From the cell containing the given text, extract its center point as (x, y) coordinate. 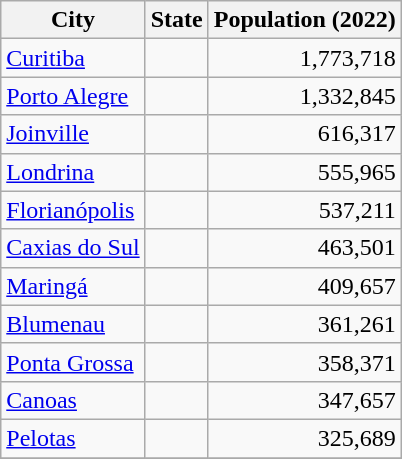
Londrina (73, 172)
Joinville (73, 134)
537,211 (304, 210)
358,371 (304, 362)
1,332,845 (304, 96)
347,657 (304, 400)
409,657 (304, 286)
361,261 (304, 324)
Blumenau (73, 324)
Curitiba (73, 58)
Pelotas (73, 438)
Maringá (73, 286)
Florianópolis (73, 210)
555,965 (304, 172)
Population (2022) (304, 20)
325,689 (304, 438)
Ponta Grossa (73, 362)
Caxias do Sul (73, 248)
1,773,718 (304, 58)
463,501 (304, 248)
City (73, 20)
Canoas (73, 400)
Porto Alegre (73, 96)
State (176, 20)
616,317 (304, 134)
